Capture the cell that displays the provided text and extract its [x, y] central coordinate. 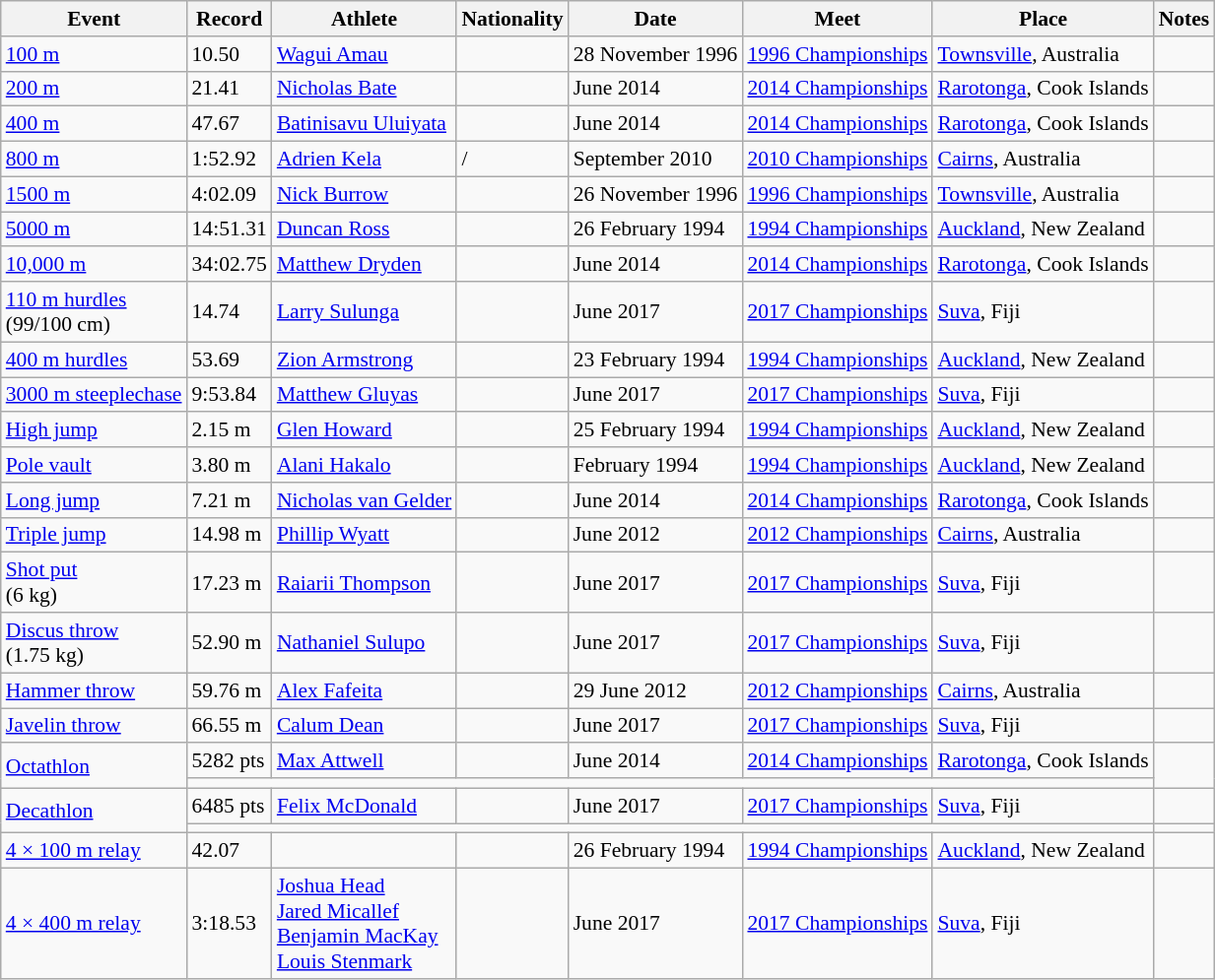
Glen Howard [365, 430]
1:52.92 [230, 160]
52.90 m [230, 642]
Octathlon [95, 766]
34:02.75 [230, 265]
59.76 m [230, 690]
3:18.53 [230, 924]
26 November 1996 [656, 194]
Joshua HeadJared MicallefBenjamin MacKayLouis Stenmark [365, 924]
10,000 m [95, 265]
3000 m steeplechase [95, 395]
Adrien Kela [365, 160]
17.23 m [230, 583]
2.15 m [230, 430]
1500 m [95, 194]
Matthew Gluyas [365, 395]
14:51.31 [230, 229]
200 m [95, 89]
Athlete [365, 19]
Duncan Ross [365, 229]
Wagui Amau [365, 54]
Pole vault [95, 465]
High jump [95, 430]
6485 pts [230, 806]
Hammer throw [95, 690]
400 m [95, 124]
February 1994 [656, 465]
42.07 [230, 851]
Discus throw(1.75 kg) [95, 642]
53.69 [230, 359]
Decathlon [95, 811]
2010 Championships [838, 160]
25 February 1994 [656, 430]
Long jump [95, 500]
Javelin throw [95, 726]
47.67 [230, 124]
Calum Dean [365, 726]
3.80 m [230, 465]
10.50 [230, 54]
66.55 m [230, 726]
14.74 [230, 311]
Felix McDonald [365, 806]
Max Attwell [365, 761]
Event [95, 19]
Nationality [512, 19]
Notes [1184, 19]
400 m hurdles [95, 359]
110 m hurdles(99/100 cm) [95, 311]
Place [1043, 19]
September 2010 [656, 160]
Alex Fafeita [365, 690]
14.98 m [230, 535]
Zion Armstrong [365, 359]
Larry Sulunga [365, 311]
29 June 2012 [656, 690]
5000 m [95, 229]
4 × 100 m relay [95, 851]
Alani Hakalo [365, 465]
Meet [838, 19]
7.21 m [230, 500]
23 February 1994 [656, 359]
Date [656, 19]
800 m [95, 160]
Record [230, 19]
Nicholas Bate [365, 89]
9:53.84 [230, 395]
Shot put(6 kg) [95, 583]
/ [512, 160]
21.41 [230, 89]
28 November 1996 [656, 54]
Triple jump [95, 535]
Nick Burrow [365, 194]
Nicholas van Gelder [365, 500]
4 × 400 m relay [95, 924]
5282 pts [230, 761]
Nathaniel Sulupo [365, 642]
June 2012 [656, 535]
Raiarii Thompson [365, 583]
Batinisavu Uluiyata [365, 124]
Phillip Wyatt [365, 535]
100 m [95, 54]
Matthew Dryden [365, 265]
4:02.09 [230, 194]
